Capture the cell that displays the provided text and extract its (x, y) central coordinate. 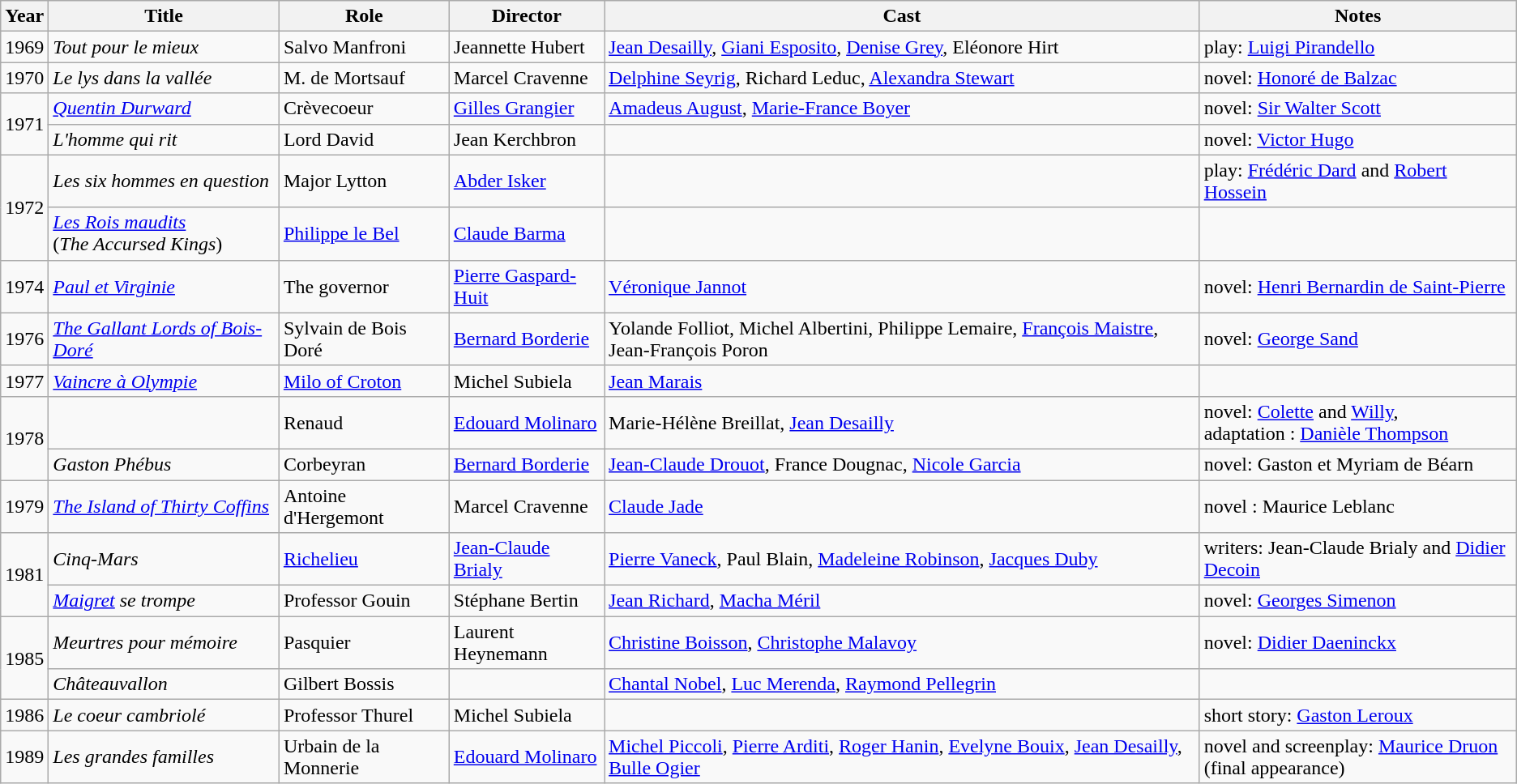
Le lys dans la vallée (164, 78)
short story: Gaston Leroux (1358, 715)
Claude Jade (903, 505)
Stéphane Bertin (527, 601)
Delphine Seyrig, Richard Leduc, Alexandra Stewart (903, 78)
novel: Victor Hugo (1358, 139)
Les six hommes en question (164, 181)
Le coeur cambriolé (164, 715)
Jean-Claude Drouot, France Dougnac, Nicole Garcia (903, 464)
Châteauvallon (164, 684)
novel and screenplay: Maurice Druon(final appearance) (1358, 756)
1974 (24, 287)
1978 (24, 437)
Year (24, 16)
Gilles Grangier (527, 109)
novel: George Sand (1358, 339)
1989 (24, 756)
Laurent Heynemann (527, 643)
Corbeyran (364, 464)
M. de Mortsauf (364, 78)
Richelieu (364, 559)
Jeannette Hubert (527, 47)
Antoine d'Hergemont (364, 505)
Quentin Durward (164, 109)
Jean Marais (903, 381)
novel: Honoré de Balzac (1358, 78)
Pierre Vaneck, Paul Blain, Madeleine Robinson, Jacques Duby (903, 559)
1979 (24, 505)
Jean Desailly, Giani Esposito, Denise Grey, Eléonore Hirt (903, 47)
Amadeus August, Marie-France Boyer (903, 109)
novel: Didier Daeninckx (1358, 643)
The Gallant Lords of Bois-Doré (164, 339)
Cast (903, 16)
Title (164, 16)
Jean-Claude Brialy (527, 559)
Gaston Phébus (164, 464)
Jean Kerchbron (527, 139)
Professor Gouin (364, 601)
1981 (24, 575)
Véronique Jannot (903, 287)
L'homme qui rit (164, 139)
novel: Henri Bernardin de Saint-Pierre (1358, 287)
Les grandes familles (164, 756)
Renaud (364, 423)
Major Lytton (364, 181)
play: Frédéric Dard and Robert Hossein (1358, 181)
Tout pour le mieux (164, 47)
Marie-Hélène Breillat, Jean Desailly (903, 423)
Lord David (364, 139)
Gilbert Bossis (364, 684)
Salvo Manfroni (364, 47)
Role (364, 16)
Pasquier (364, 643)
Michel Piccoli, Pierre Arditi, Roger Hanin, Evelyne Bouix, Jean Desailly, Bulle Ogier (903, 756)
novel : Maurice Leblanc (1358, 505)
novel: Gaston et Myriam de Béarn (1358, 464)
Cinq-Mars (164, 559)
The governor (364, 287)
1977 (24, 381)
1976 (24, 339)
1972 (24, 207)
Urbain de la Monnerie (364, 756)
Chantal Nobel, Luc Merenda, Raymond Pellegrin (903, 684)
Sylvain de Bois Doré (364, 339)
Les Rois maudits (The Accursed Kings) (164, 233)
1969 (24, 47)
Philippe le Bel (364, 233)
Christine Boisson, Christophe Malavoy (903, 643)
Maigret se trompe (164, 601)
1970 (24, 78)
Milo of Croton (364, 381)
novel: Georges Simenon (1358, 601)
play: Luigi Pirandello (1358, 47)
Vaincre à Olympie (164, 381)
Director (527, 16)
Jean Richard, Macha Méril (903, 601)
Pierre Gaspard-Huit (527, 287)
novel: Colette and Willy, adaptation : Danièle Thompson (1358, 423)
Paul et Virginie (164, 287)
1971 (24, 124)
1986 (24, 715)
The Island of Thirty Coffins (164, 505)
Meurtres pour mémoire (164, 643)
Notes (1358, 16)
Professor Thurel (364, 715)
Abder Isker (527, 181)
Crèvecoeur (364, 109)
novel: Sir Walter Scott (1358, 109)
writers: Jean-Claude Brialy and Didier Decoin (1358, 559)
1985 (24, 658)
Yolande Folliot, Michel Albertini, Philippe Lemaire, François Maistre, Jean-François Poron (903, 339)
Claude Barma (527, 233)
